Find where the given text appears and provide that cell's center as [X, Y] coordinate. 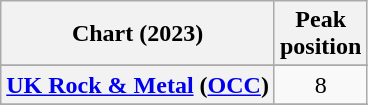
8 [320, 85]
UK Rock & Metal (OCC) [138, 85]
Peakposition [320, 34]
Chart (2023) [138, 34]
